Scan for the cell matching the given text and deliver its (x, y) coordinate at center. 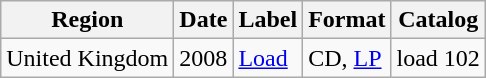
CD, LP (347, 58)
Date (204, 20)
Region (88, 20)
Label (268, 20)
Catalog (438, 20)
United Kingdom (88, 58)
Load (268, 58)
Format (347, 20)
2008 (204, 58)
load 102 (438, 58)
